For the text-containing cell, return its midpoint in (X, Y) coordinate format. 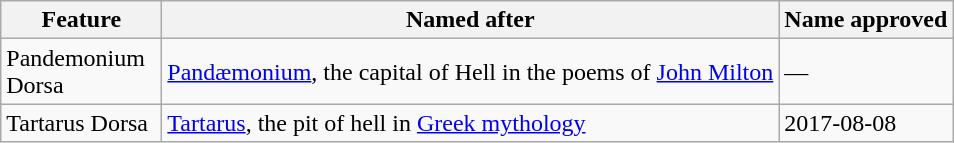
Tartarus Dorsa (82, 123)
Named after (470, 20)
2017-08-08 (866, 123)
Tartarus, the pit of hell in Greek mythology (470, 123)
Feature (82, 20)
Name approved (866, 20)
Pandæmonium, the capital of Hell in the poems of John Milton (470, 72)
Pandemonium Dorsa (82, 72)
— (866, 72)
